Extract the [x, y] coordinate from the center of the cell holding the provided text.  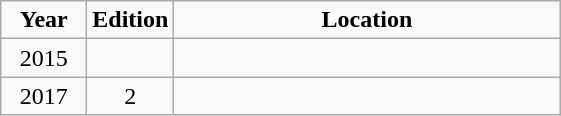
Year [44, 20]
2 [130, 96]
Edition [130, 20]
Location [367, 20]
2015 [44, 58]
2017 [44, 96]
